Detect which cell encompasses the target text, then output its (X, Y) center coordinate. 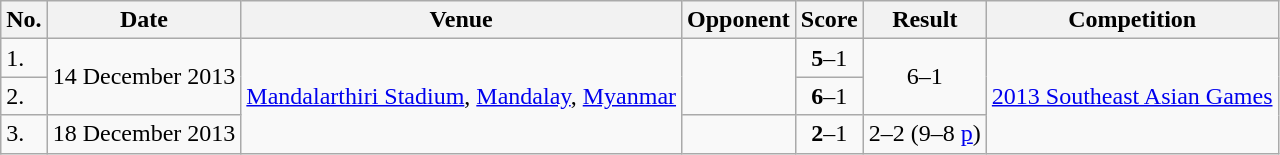
No. (24, 20)
Competition (1132, 20)
18 December 2013 (144, 134)
3. (24, 134)
Mandalarthiri Stadium, Mandalay, Myanmar (462, 96)
Opponent (739, 20)
1. (24, 58)
Score (829, 20)
5–1 (829, 58)
2. (24, 96)
Date (144, 20)
2–2 (9–8 p) (924, 134)
2013 Southeast Asian Games (1132, 96)
Result (924, 20)
14 December 2013 (144, 77)
2–1 (829, 134)
Venue (462, 20)
